Detect which cell encompasses the target text, then output its (x, y) center coordinate. 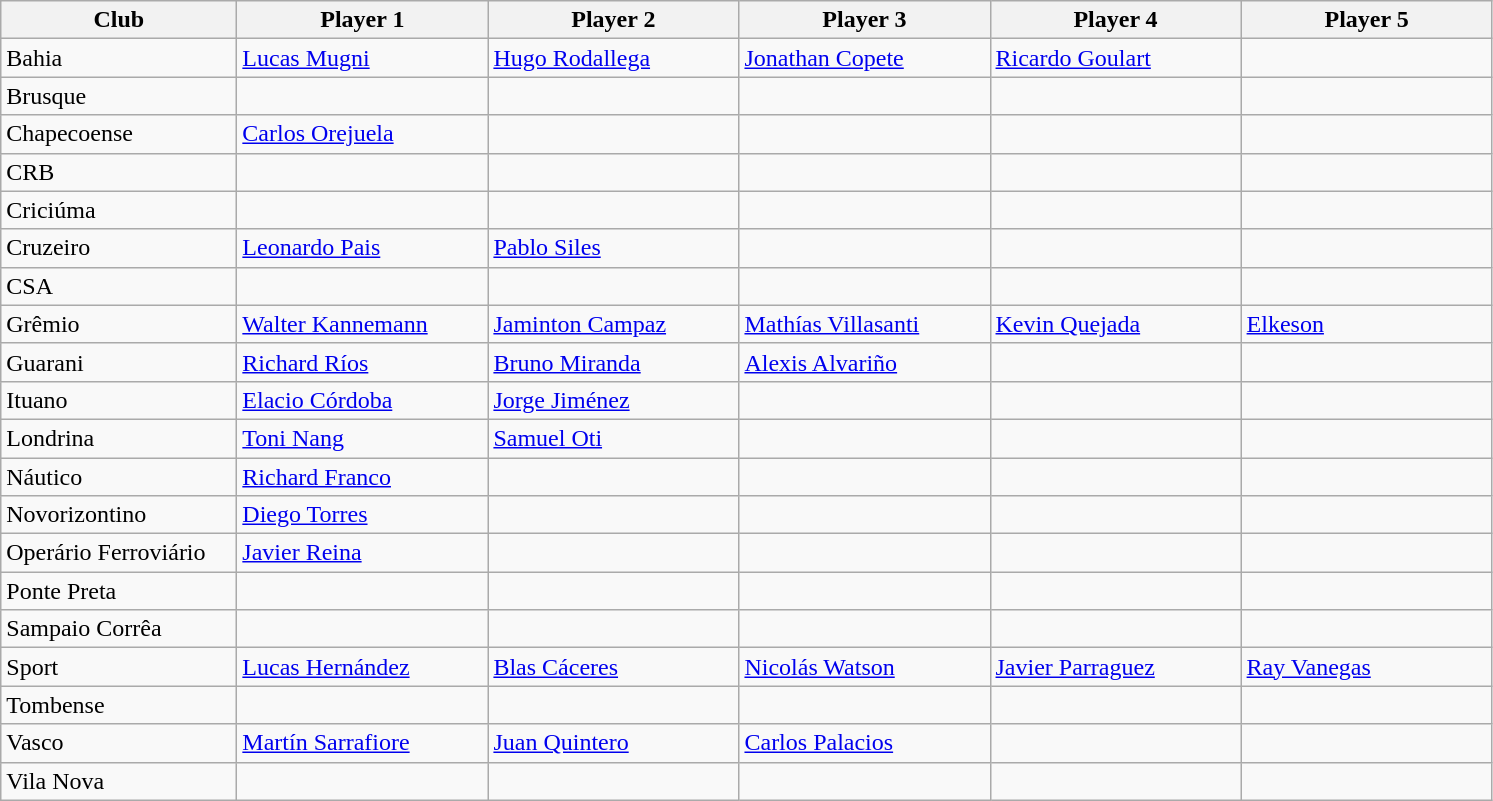
Blas Cáceres (614, 667)
Novorizontino (119, 515)
Bahia (119, 58)
Player 3 (864, 20)
Sport (119, 667)
Player 1 (362, 20)
Martín Sarrafiore (362, 743)
Sampaio Corrêa (119, 629)
Leonardo Pais (362, 248)
Chapecoense (119, 134)
Jonathan Copete (864, 58)
Ponte Preta (119, 591)
Elacio Córdoba (362, 400)
Tombense (119, 705)
Ray Vanegas (1366, 667)
Vasco (119, 743)
Londrina (119, 438)
Vila Nova (119, 781)
Criciúma (119, 210)
Samuel Oti (614, 438)
CRB (119, 172)
Pablo Siles (614, 248)
Player 2 (614, 20)
Richard Ríos (362, 362)
Bruno Miranda (614, 362)
Hugo Rodallega (614, 58)
Alexis Alvariño (864, 362)
Jaminton Campaz (614, 324)
Ituano (119, 400)
Nicolás Watson (864, 667)
Javier Reina (362, 553)
Diego Torres (362, 515)
Lucas Mugni (362, 58)
Juan Quintero (614, 743)
Mathías Villasanti (864, 324)
Carlos Palacios (864, 743)
Ricardo Goulart (1116, 58)
Club (119, 20)
CSA (119, 286)
Lucas Hernández (362, 667)
Brusque (119, 96)
Javier Parraguez (1116, 667)
Toni Nang (362, 438)
Player 4 (1116, 20)
Grêmio (119, 324)
Náutico (119, 477)
Elkeson (1366, 324)
Cruzeiro (119, 248)
Operário Ferroviário (119, 553)
Kevin Quejada (1116, 324)
Jorge Jiménez (614, 400)
Richard Franco (362, 477)
Guarani (119, 362)
Carlos Orejuela (362, 134)
Player 5 (1366, 20)
Walter Kannemann (362, 324)
